Extract the [X, Y] coordinate from the center of the cell holding the provided text.  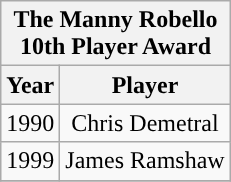
Year [30, 85]
1999 [30, 161]
The Manny Robello 10th Player Award [116, 34]
Chris Demetral [145, 123]
1990 [30, 123]
Player [145, 85]
James Ramshaw [145, 161]
